Scan for the cell matching the given text and deliver its [x, y] coordinate at center. 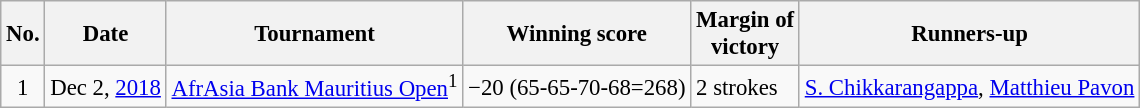
Dec 2, 2018 [106, 87]
2 strokes [746, 87]
Runners-up [969, 34]
S. Chikkarangappa, Matthieu Pavon [969, 87]
AfrAsia Bank Mauritius Open1 [314, 87]
−20 (65-65-70-68=268) [577, 87]
No. [23, 34]
1 [23, 87]
Winning score [577, 34]
Margin ofvictory [746, 34]
Tournament [314, 34]
Date [106, 34]
